Provide the [X, Y] coordinate of the cell's center where the given text is located.  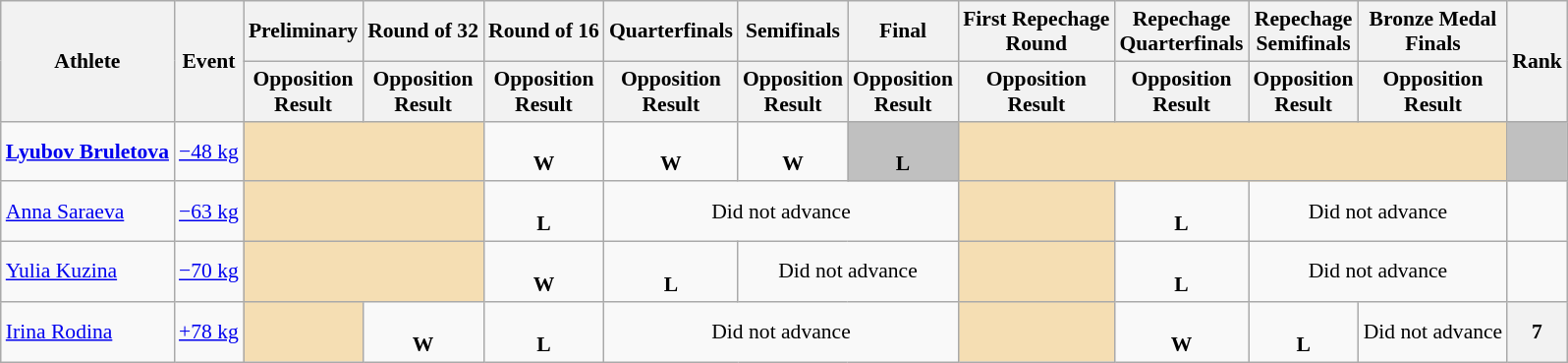
Bronze Medal Finals [1433, 31]
7 [1537, 333]
First Repechage Round [1036, 31]
Repechage Quarterfinals [1182, 31]
Semifinals [793, 31]
Round of 16 [544, 31]
−70 kg [208, 272]
Event [208, 61]
Round of 32 [422, 31]
Rank [1537, 61]
+78 kg [208, 333]
Preliminary [303, 31]
Final [903, 31]
−63 kg [208, 212]
Yulia Kuzina [87, 272]
RepechageSemifinals [1304, 31]
Irina Rodina [87, 333]
Anna Saraeva [87, 212]
Lyubov Bruletova [87, 151]
−48 kg [208, 151]
Athlete [87, 61]
Quarterfinals [671, 31]
